Return the (x, y) coordinate for the center point of the cell that contains the specified text.  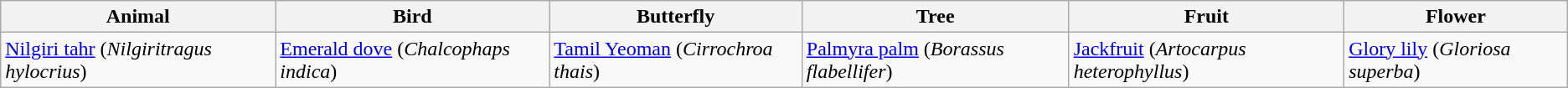
Animal (138, 17)
Jackfruit (Artocarpus heterophyllus) (1206, 60)
Emerald dove (Chalcophaps indica) (412, 60)
Glory lily (Gloriosa superba) (1456, 60)
Nilgiri tahr (Nilgiritragus hylocrius) (138, 60)
Butterfly (676, 17)
Fruit (1206, 17)
Bird (412, 17)
Flower (1456, 17)
Palmyra palm (Borassus flabellifer) (935, 60)
Tree (935, 17)
Tamil Yeoman (Cirrochroa thais) (676, 60)
